Extract the (x, y) coordinate from the center of the cell holding the provided text.  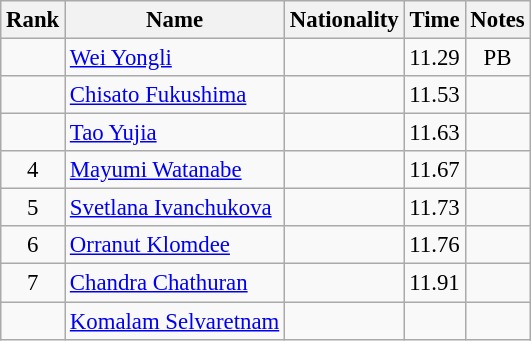
11.73 (434, 208)
Mayumi Watanabe (175, 170)
11.91 (434, 283)
5 (33, 208)
Komalam Selvaretnam (175, 321)
Orranut Klomdee (175, 245)
Rank (33, 20)
11.63 (434, 133)
PB (498, 58)
Wei Yongli (175, 58)
6 (33, 245)
Tao Yujia (175, 133)
11.67 (434, 170)
11.29 (434, 58)
Nationality (344, 20)
4 (33, 170)
11.76 (434, 245)
Name (175, 20)
Chandra Chathuran (175, 283)
Chisato Fukushima (175, 95)
11.53 (434, 95)
Notes (498, 20)
Time (434, 20)
Svetlana Ivanchukova (175, 208)
7 (33, 283)
